Detect which cell encompasses the target text, then output its [X, Y] center coordinate. 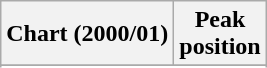
Chart (2000/01) [88, 34]
Peakposition [220, 34]
